Provide the (x, y) coordinate of the cell's center where the given text is located.  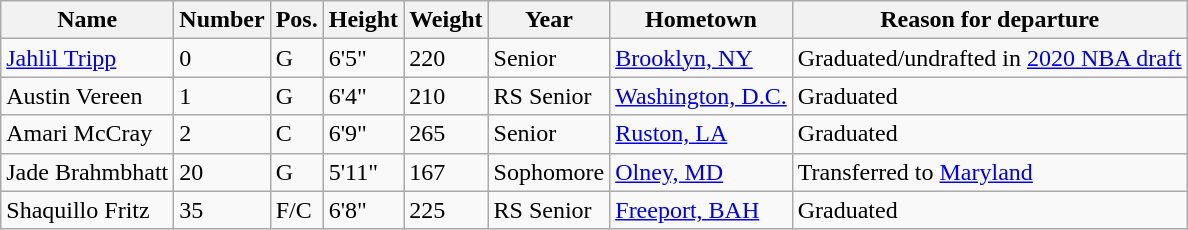
1 (222, 96)
220 (446, 58)
0 (222, 58)
20 (222, 172)
Weight (446, 20)
6'9" (363, 134)
210 (446, 96)
Shaquillo Fritz (88, 210)
C (296, 134)
Reason for departure (990, 20)
Jade Brahmbhatt (88, 172)
Graduated/undrafted in 2020 NBA draft (990, 58)
265 (446, 134)
Amari McCray (88, 134)
Brooklyn, NY (701, 58)
Olney, MD (701, 172)
6'5" (363, 58)
Hometown (701, 20)
Name (88, 20)
F/C (296, 210)
2 (222, 134)
Jahlil Tripp (88, 58)
225 (446, 210)
6'4" (363, 96)
Austin Vereen (88, 96)
Washington, D.C. (701, 96)
Year (549, 20)
Pos. (296, 20)
6'8" (363, 210)
Freeport, BAH (701, 210)
Height (363, 20)
Number (222, 20)
Transferred to Maryland (990, 172)
Sophomore (549, 172)
Ruston, LA (701, 134)
167 (446, 172)
5'11" (363, 172)
35 (222, 210)
